Search for the cell housing the specified text and yield its [x, y] center coordinate. 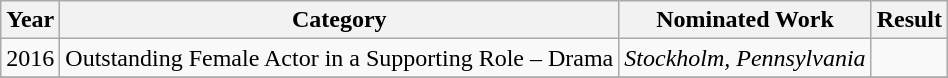
Outstanding Female Actor in a Supporting Role – Drama [340, 58]
Nominated Work [745, 20]
Year [30, 20]
2016 [30, 58]
Category [340, 20]
Result [909, 20]
Stockholm, Pennsylvania [745, 58]
